Output the (X, Y) coordinate of the center of the cell containing the given text.  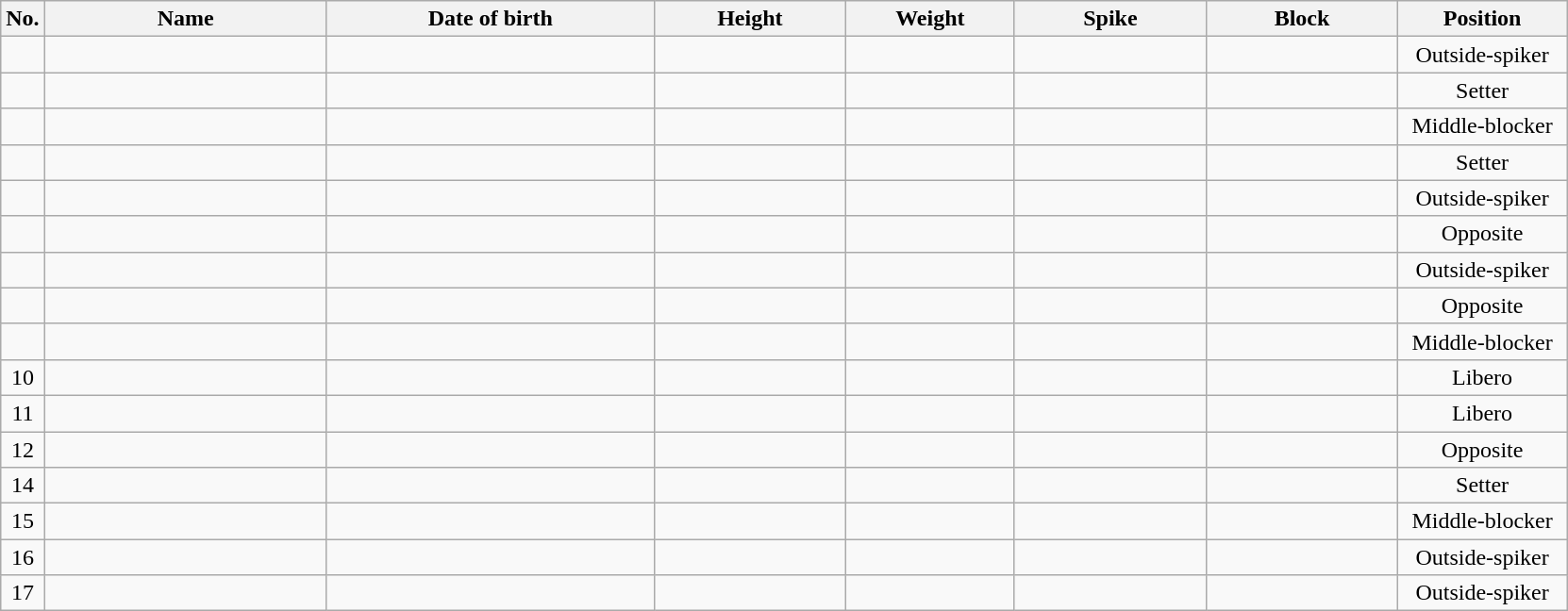
10 (23, 377)
14 (23, 486)
No. (23, 19)
17 (23, 593)
Name (185, 19)
15 (23, 521)
12 (23, 450)
16 (23, 557)
11 (23, 413)
Position (1483, 19)
Block (1302, 19)
Height (749, 19)
Spike (1109, 19)
Date of birth (491, 19)
Weight (930, 19)
